Capture the cell that displays the provided text and extract its (x, y) central coordinate. 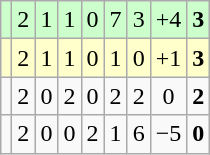
6 (138, 134)
+4 (168, 20)
7 (116, 20)
−5 (168, 134)
+1 (168, 58)
